Capture the cell that displays the provided text and extract its (X, Y) central coordinate. 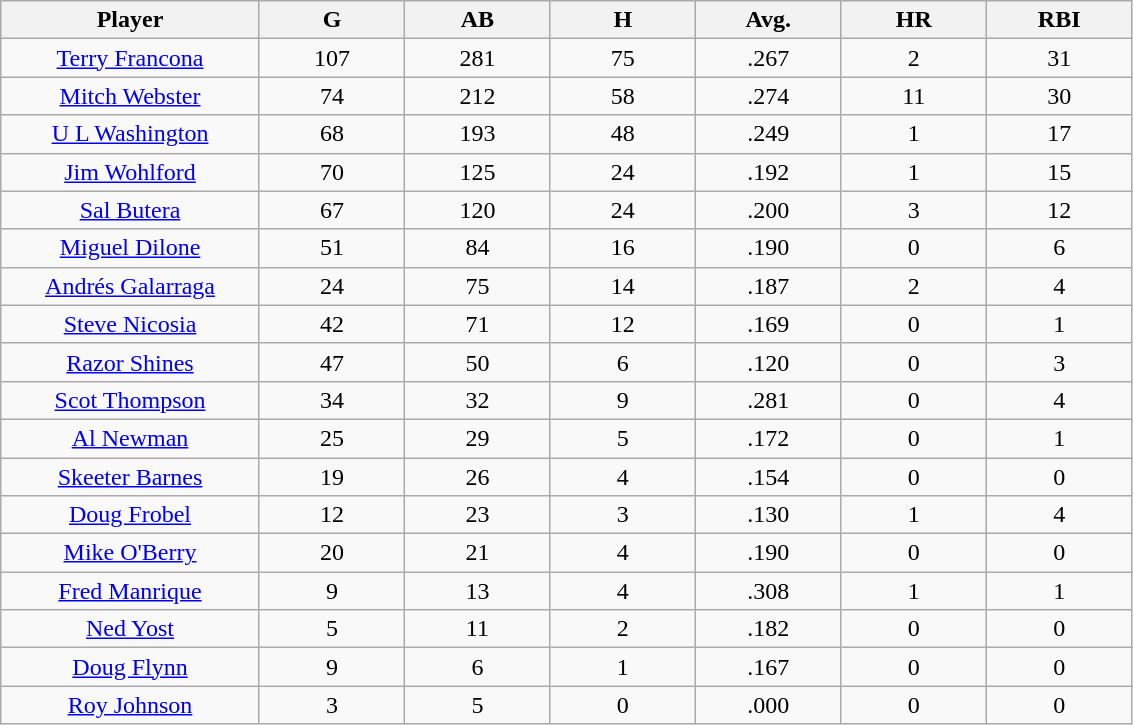
193 (478, 134)
Razor Shines (130, 362)
Avg. (768, 20)
HR (914, 20)
14 (622, 286)
Doug Frobel (130, 515)
47 (332, 362)
.281 (768, 400)
120 (478, 210)
23 (478, 515)
Miguel Dilone (130, 248)
50 (478, 362)
30 (1058, 96)
125 (478, 172)
.120 (768, 362)
29 (478, 438)
Roy Johnson (130, 705)
42 (332, 324)
Skeeter Barnes (130, 477)
.249 (768, 134)
107 (332, 58)
51 (332, 248)
21 (478, 553)
26 (478, 477)
.167 (768, 667)
G (332, 20)
281 (478, 58)
Fred Manrique (130, 591)
17 (1058, 134)
.169 (768, 324)
34 (332, 400)
68 (332, 134)
Mike O'Berry (130, 553)
16 (622, 248)
U L Washington (130, 134)
Scot Thompson (130, 400)
15 (1058, 172)
Sal Butera (130, 210)
.200 (768, 210)
.000 (768, 705)
Player (130, 20)
Doug Flynn (130, 667)
.308 (768, 591)
67 (332, 210)
212 (478, 96)
71 (478, 324)
.172 (768, 438)
Jim Wohlford (130, 172)
25 (332, 438)
.130 (768, 515)
.267 (768, 58)
48 (622, 134)
31 (1058, 58)
.187 (768, 286)
Ned Yost (130, 629)
.182 (768, 629)
20 (332, 553)
Terry Francona (130, 58)
84 (478, 248)
H (622, 20)
.274 (768, 96)
.154 (768, 477)
32 (478, 400)
70 (332, 172)
.192 (768, 172)
Steve Nicosia (130, 324)
Andrés Galarraga (130, 286)
13 (478, 591)
58 (622, 96)
Al Newman (130, 438)
AB (478, 20)
RBI (1058, 20)
19 (332, 477)
74 (332, 96)
Mitch Webster (130, 96)
